Identify which cell holds the provided text, then report its (x, y) central coordinate. 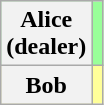
Alice(dealer) (46, 34)
Bob (46, 85)
